Locate the cell with the specified text and output its (x, y) center coordinate. 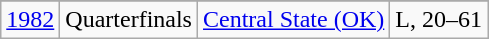
1982 (30, 20)
Central State (OK) (293, 20)
L, 20–61 (439, 20)
Quarterfinals (129, 20)
